Pinpoint the cell where the given text exists, returning its (X, Y) midpoint coordinate. 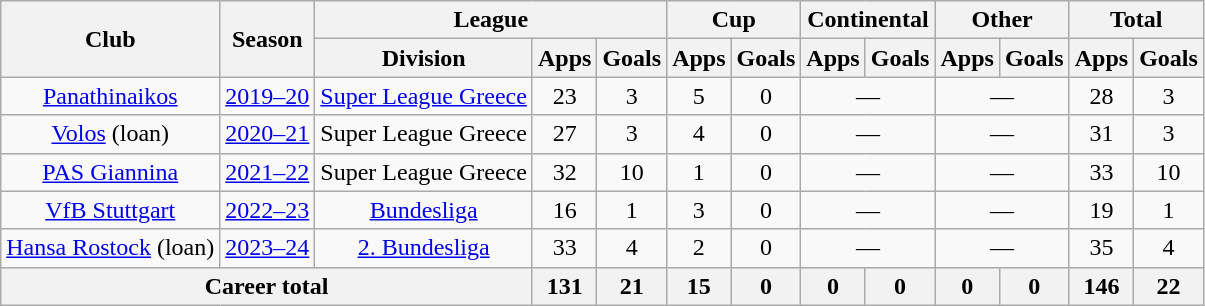
Panathinaikos (110, 96)
Club (110, 39)
23 (564, 96)
5 (699, 96)
31 (1101, 134)
32 (564, 172)
League (491, 20)
22 (1169, 286)
2020–21 (268, 134)
2021–22 (268, 172)
2. Bundesliga (424, 248)
131 (564, 286)
146 (1101, 286)
2019–20 (268, 96)
16 (564, 210)
27 (564, 134)
Cup (734, 20)
Bundesliga (424, 210)
35 (1101, 248)
2023–24 (268, 248)
Season (268, 39)
28 (1101, 96)
21 (632, 286)
2022–23 (268, 210)
15 (699, 286)
Division (424, 58)
Other (1002, 20)
19 (1101, 210)
Volos (loan) (110, 134)
2 (699, 248)
Continental (868, 20)
Hansa Rostock (loan) (110, 248)
Career total (267, 286)
PAS Giannina (110, 172)
Total (1136, 20)
VfB Stuttgart (110, 210)
